From the cell containing the given text, extract its center point as [x, y] coordinate. 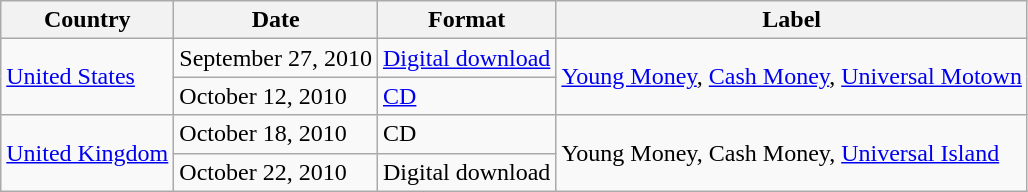
October 22, 2010 [276, 172]
Label [792, 20]
October 18, 2010 [276, 134]
September 27, 2010 [276, 58]
United Kingdom [88, 153]
Country [88, 20]
Young Money, Cash Money, Universal Motown [792, 77]
Young Money, Cash Money, Universal Island [792, 153]
October 12, 2010 [276, 96]
United States [88, 77]
Format [467, 20]
Date [276, 20]
